Extract the (x, y) coordinate from the center of the cell holding the provided text.  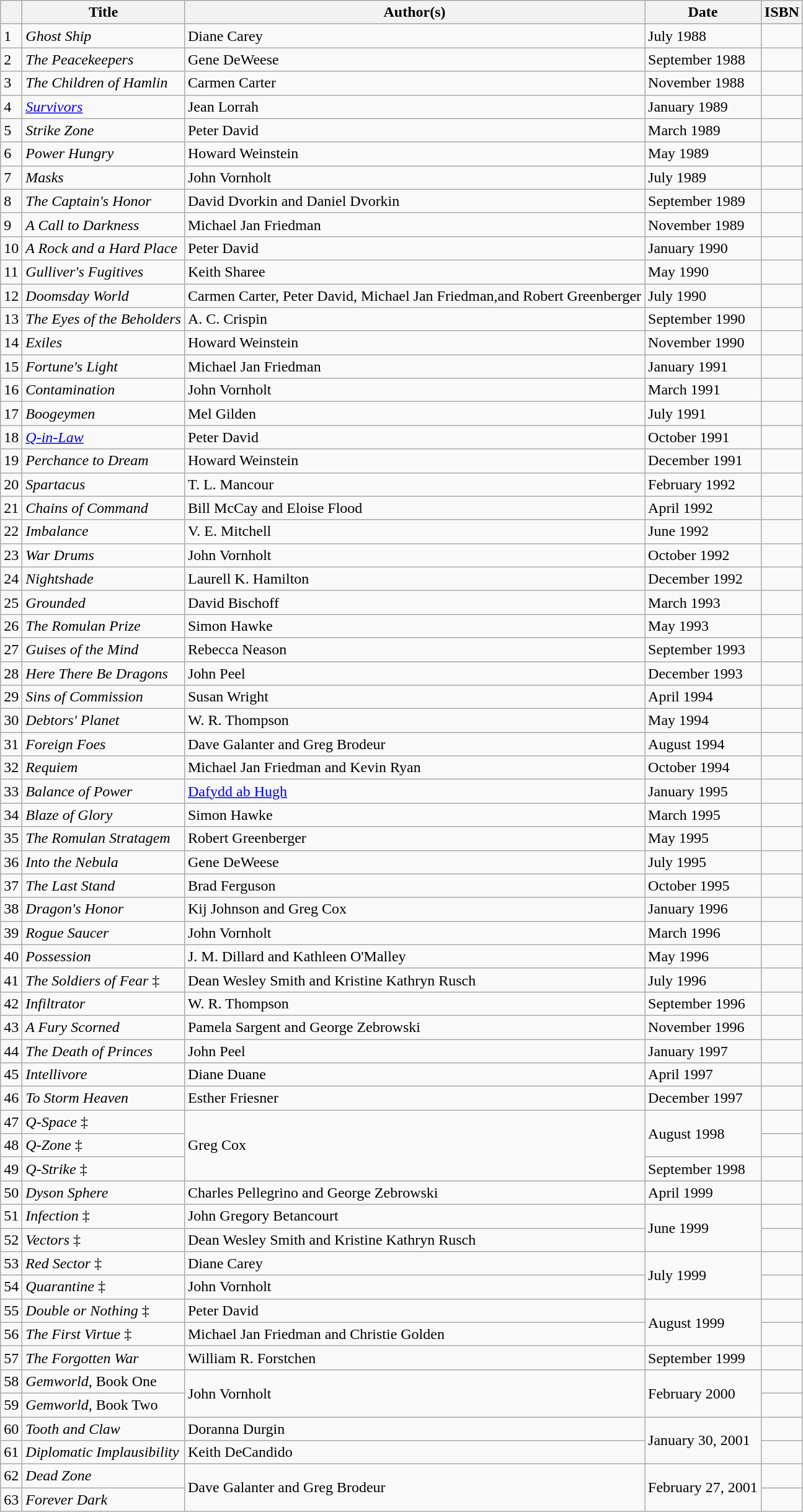
December 1997 (703, 1098)
Infiltrator (104, 1003)
60 (11, 1428)
Dafydd ab Hugh (414, 791)
41 (11, 980)
Into the Nebula (104, 862)
23 (11, 555)
War Drums (104, 555)
14 (11, 343)
22 (11, 531)
Rogue Saucer (104, 933)
September 1990 (703, 319)
July 1995 (703, 862)
February 27, 2001 (703, 1488)
9 (11, 225)
Vectors ‡ (104, 1240)
September 1996 (703, 1003)
The Forgotten War (104, 1358)
March 1995 (703, 815)
Mel Gilden (414, 414)
47 (11, 1122)
May 1990 (703, 272)
November 1988 (703, 83)
31 (11, 744)
26 (11, 626)
Strike Zone (104, 130)
15 (11, 367)
18 (11, 437)
20 (11, 484)
December 1991 (703, 461)
A Call to Darkness (104, 225)
Date (703, 12)
A Rock and a Hard Place (104, 248)
53 (11, 1263)
Q-Space ‡ (104, 1122)
Chains of Command (104, 508)
Infection ‡ (104, 1216)
Keith DeCandido (414, 1452)
3 (11, 83)
56 (11, 1334)
50 (11, 1193)
40 (11, 956)
August 1999 (703, 1322)
July 1990 (703, 296)
March 1993 (703, 602)
The Last Stand (104, 886)
March 1989 (703, 130)
Perchance to Dream (104, 461)
January 1990 (703, 248)
Rebecca Neason (414, 649)
Gemworld, Book One (104, 1381)
The Death of Princes (104, 1051)
April 1997 (703, 1075)
Brad Ferguson (414, 886)
October 1994 (703, 768)
November 1990 (703, 343)
April 1994 (703, 697)
Boogeymen (104, 414)
58 (11, 1381)
Esther Friesner (414, 1098)
63 (11, 1500)
Double or Nothing ‡ (104, 1310)
Charles Pellegrino and George Zebrowski (414, 1193)
J. M. Dillard and Kathleen O'Malley (414, 956)
October 1992 (703, 555)
July 1999 (703, 1275)
November 1996 (703, 1027)
August 1994 (703, 744)
37 (11, 886)
Intellivore (104, 1075)
Dragon's Honor (104, 909)
12 (11, 296)
Doranna Durgin (414, 1428)
The Eyes of the Beholders (104, 319)
Tooth and Claw (104, 1428)
Gulliver's Fugitives (104, 272)
April 1992 (703, 508)
Robert Greenberger (414, 838)
October 1991 (703, 437)
The Children of Hamlin (104, 83)
January 1989 (703, 107)
May 1993 (703, 626)
February 1992 (703, 484)
Requiem (104, 768)
Q-Strike ‡ (104, 1169)
36 (11, 862)
Guises of the Mind (104, 649)
A Fury Scorned (104, 1027)
September 1998 (703, 1169)
January 1996 (703, 909)
January 1991 (703, 367)
45 (11, 1075)
Balance of Power (104, 791)
December 1992 (703, 579)
Debtors' Planet (104, 721)
44 (11, 1051)
September 1993 (703, 649)
Carmen Carter (414, 83)
Laurell K. Hamilton (414, 579)
David Dvorkin and Daniel Dvorkin (414, 201)
16 (11, 390)
62 (11, 1476)
September 1999 (703, 1358)
Kij Johnson and Greg Cox (414, 909)
February 2000 (703, 1393)
The First Virtue ‡ (104, 1334)
David Bischoff (414, 602)
Power Hungry (104, 154)
May 1995 (703, 838)
Bill McCay and Eloise Flood (414, 508)
10 (11, 248)
Diplomatic Implausibility (104, 1452)
August 1998 (703, 1134)
Q-Zone ‡ (104, 1145)
The Soldiers of Fear ‡ (104, 980)
43 (11, 1027)
March 1991 (703, 390)
61 (11, 1452)
May 1989 (703, 154)
7 (11, 177)
30 (11, 721)
28 (11, 673)
Ghost Ship (104, 36)
35 (11, 838)
John Gregory Betancourt (414, 1216)
1 (11, 36)
July 1988 (703, 36)
57 (11, 1358)
April 1999 (703, 1193)
July 1996 (703, 980)
July 1991 (703, 414)
Q-in-Law (104, 437)
Jean Lorrah (414, 107)
Title (104, 12)
December 1993 (703, 673)
November 1989 (703, 225)
A. C. Crispin (414, 319)
May 1996 (703, 956)
Contamination (104, 390)
38 (11, 909)
Susan Wright (414, 697)
24 (11, 579)
Michael Jan Friedman and Kevin Ryan (414, 768)
42 (11, 1003)
32 (11, 768)
Author(s) (414, 12)
Michael Jan Friedman and Christie Golden (414, 1334)
ISBN (781, 12)
The Romulan Stratagem (104, 838)
Diane Duane (414, 1075)
59 (11, 1405)
55 (11, 1310)
September 1989 (703, 201)
Carmen Carter, Peter David, Michael Jan Friedman,and Robert Greenberger (414, 296)
T. L. Mancour (414, 484)
Masks (104, 177)
March 1996 (703, 933)
June 1992 (703, 531)
Exiles (104, 343)
Survivors (104, 107)
Forever Dark (104, 1500)
V. E. Mitchell (414, 531)
6 (11, 154)
William R. Forstchen (414, 1358)
To Storm Heaven (104, 1098)
The Peacekeepers (104, 60)
34 (11, 815)
Foreign Foes (104, 744)
4 (11, 107)
8 (11, 201)
Blaze of Glory (104, 815)
Sins of Commission (104, 697)
17 (11, 414)
Dyson Sphere (104, 1193)
Red Sector ‡ (104, 1263)
Quarantine ‡ (104, 1287)
39 (11, 933)
Gemworld, Book Two (104, 1405)
The Captain's Honor (104, 201)
Grounded (104, 602)
Spartacus (104, 484)
Doomsday World (104, 296)
52 (11, 1240)
Fortune's Light (104, 367)
49 (11, 1169)
48 (11, 1145)
2 (11, 60)
June 1999 (703, 1228)
11 (11, 272)
33 (11, 791)
Keith Sharee (414, 272)
21 (11, 508)
October 1995 (703, 886)
Here There Be Dragons (104, 673)
Greg Cox (414, 1145)
27 (11, 649)
The Romulan Prize (104, 626)
Possession (104, 956)
29 (11, 697)
January 1995 (703, 791)
5 (11, 130)
September 1988 (703, 60)
Nightshade (104, 579)
January 30, 2001 (703, 1440)
Imbalance (104, 531)
January 1997 (703, 1051)
Dead Zone (104, 1476)
May 1994 (703, 721)
July 1989 (703, 177)
19 (11, 461)
51 (11, 1216)
25 (11, 602)
46 (11, 1098)
13 (11, 319)
Pamela Sargent and George Zebrowski (414, 1027)
54 (11, 1287)
